From the cell containing the given text, extract its center point as [X, Y] coordinate. 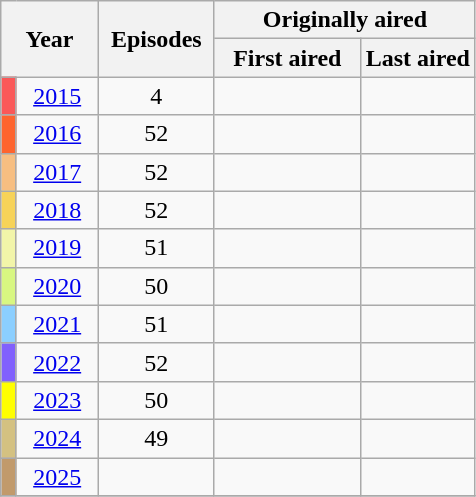
2016 [57, 134]
2024 [57, 438]
First aired [287, 58]
2015 [57, 96]
Episodes [156, 39]
2022 [57, 362]
2018 [57, 210]
Originally aired [344, 20]
Last aired [418, 58]
2025 [57, 477]
4 [156, 96]
49 [156, 438]
2017 [57, 172]
2019 [57, 248]
2020 [57, 286]
2023 [57, 400]
Year [50, 39]
2021 [57, 324]
